Provide the [X, Y] coordinate of the cell's center where the given text is located.  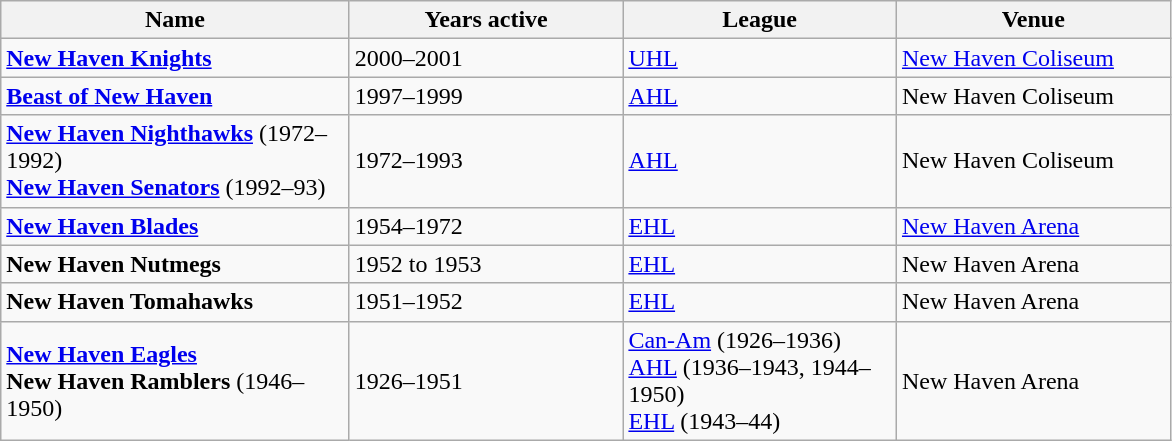
1926–1951 [486, 380]
1997–1999 [486, 96]
UHL [760, 58]
2000–2001 [486, 58]
1972–1993 [486, 161]
New Haven Nutmegs [176, 264]
1954–1972 [486, 226]
New Haven Tomahawks [176, 302]
New Haven Blades [176, 226]
New Haven Nighthawks (1972–1992)New Haven Senators (1992–93) [176, 161]
Name [176, 20]
New Haven Eagles New Haven Ramblers (1946–1950) [176, 380]
1952 to 1953 [486, 264]
League [760, 20]
Years active [486, 20]
1951–1952 [486, 302]
Beast of New Haven [176, 96]
New Haven Knights [176, 58]
Venue [1033, 20]
Can-Am (1926–1936)AHL (1936–1943, 1944–1950) EHL (1943–44) [760, 380]
